Scan for the cell matching the given text and deliver its (x, y) coordinate at center. 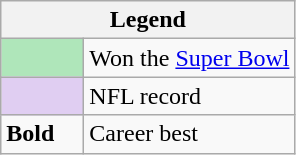
Bold (42, 134)
Won the Super Bowl (190, 58)
Career best (190, 134)
NFL record (190, 96)
Legend (148, 20)
